Extract the (x, y) coordinate from the center of the cell holding the provided text.  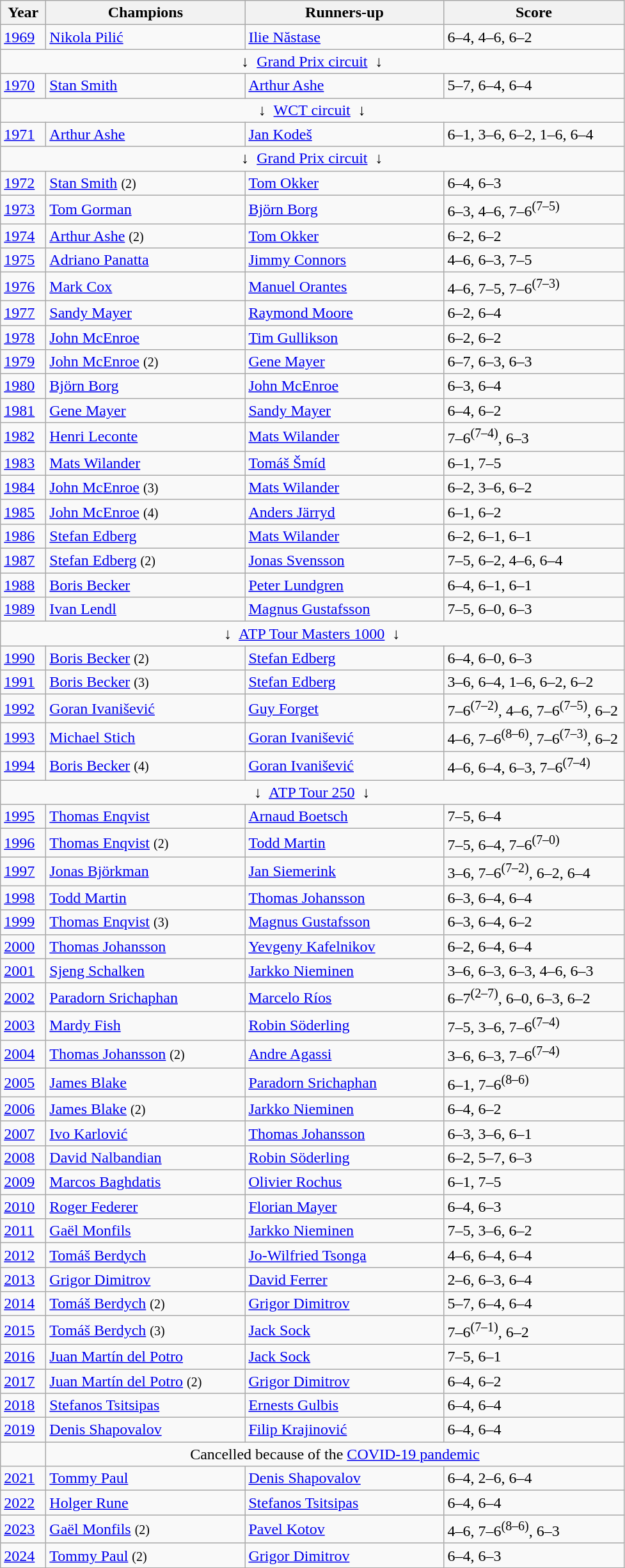
Guy Forget (344, 709)
Ernests Gulbis (344, 1406)
Andre Agassi (344, 1054)
4–6, 7–6(8–6), 7–6(7–3), 6–2 (534, 738)
Michael Stich (146, 738)
2002 (23, 998)
Henri Leconte (146, 437)
Thomas Enqvist (2) (146, 843)
Cancelled because of the COVID-19 pandemic (335, 1454)
Jan Kodeš (344, 134)
2010 (23, 1207)
7–6(7–1), 6–2 (534, 1330)
Boris Becker (3) (146, 682)
7–5, 6–1 (534, 1356)
Year (23, 13)
Mardy Fish (146, 1026)
7–5, 6–4, 7–6(7–0) (534, 843)
2022 (23, 1503)
Adriano Panatta (146, 260)
1998 (23, 898)
1978 (23, 338)
2024 (23, 1555)
6–2, 3–6, 6–2 (534, 487)
↓ WCT circuit ↓ (312, 110)
1979 (23, 362)
2–6, 6–3, 6–4 (534, 1280)
7–5, 6–0, 6–3 (534, 609)
1984 (23, 487)
2019 (23, 1430)
6–4, 6–0, 6–3 (534, 658)
2012 (23, 1255)
1982 (23, 437)
1983 (23, 463)
3–6, 6–3, 7–6(7–4) (534, 1054)
Arthur Ashe (2) (146, 236)
Tommy Paul (146, 1478)
1987 (23, 561)
2021 (23, 1478)
Boris Becker (2) (146, 658)
6–4, 6–1, 6–1 (534, 585)
Jimmy Connors (344, 260)
Tomáš Berdych (3) (146, 1330)
Thomas Johansson (2) (146, 1054)
1971 (23, 134)
Filip Krajinović (344, 1430)
1992 (23, 709)
Thomas Enqvist (146, 817)
Stan Smith (2) (146, 183)
Stefan Edberg (2) (146, 561)
Tim Gullikson (344, 338)
Florian Mayer (344, 1207)
2009 (23, 1182)
Thomas Enqvist (3) (146, 922)
1970 (23, 86)
John McEnroe (4) (146, 512)
6–1, 3–6, 6–2, 1–6, 6–4 (534, 134)
Boris Becker (146, 585)
1989 (23, 609)
1999 (23, 922)
Score (534, 13)
Tomáš Berdych (2) (146, 1304)
6–1, 6–2 (534, 512)
Juan Martín del Potro (146, 1356)
Tom Gorman (146, 210)
4–6, 6–3, 7–5 (534, 260)
Anders Järryd (344, 512)
2003 (23, 1026)
1975 (23, 260)
3–6, 6–3, 6–3, 4–6, 6–3 (534, 971)
1976 (23, 286)
7–5, 3–6, 7–6(7–4) (534, 1026)
2001 (23, 971)
Marcos Baghdatis (146, 1182)
Marcelo Ríos (344, 998)
6–3, 3–6, 6–1 (534, 1133)
Tommy Paul (2) (146, 1555)
Holger Rune (146, 1503)
6–4, 2–6, 6–4 (534, 1478)
2023 (23, 1530)
6–2, 5–7, 6–3 (534, 1157)
7–6(7–2), 4–6, 7–6(7–5), 6–2 (534, 709)
Juan Martín del Potro (2) (146, 1381)
Nikola Pilić (146, 37)
2013 (23, 1280)
6–3, 6–4, 6–2 (534, 922)
Ilie Năstase (344, 37)
2004 (23, 1054)
2006 (23, 1109)
7–5, 6–4 (534, 817)
Mark Cox (146, 286)
2000 (23, 946)
Gaël Monfils (146, 1231)
1993 (23, 738)
1972 (23, 183)
Boris Becker (4) (146, 766)
Jonas Björkman (146, 871)
Ivo Karlović (146, 1133)
7–5, 6–2, 4–6, 6–4 (534, 561)
Gaël Monfils (2) (146, 1530)
John McEnroe (2) (146, 362)
2017 (23, 1381)
4–6, 6–4, 6–4 (534, 1255)
Jan Siemerink (344, 871)
4–6, 7–5, 7–6(7–3) (534, 286)
2007 (23, 1133)
James Blake (146, 1083)
2014 (23, 1304)
Yevgeny Kafelnikov (344, 946)
3–6, 7–6(7–2), 6–2, 6–4 (534, 871)
7–6(7–4), 6–3 (534, 437)
Runners-up (344, 13)
7–5, 3–6, 6–2 (534, 1231)
Sjeng Schalken (146, 971)
6–3, 6–4, 6–4 (534, 898)
6–4, 4–6, 6–2 (534, 37)
1969 (23, 37)
2018 (23, 1406)
1988 (23, 585)
Stan Smith (146, 86)
1977 (23, 313)
Champions (146, 13)
James Blake (2) (146, 1109)
↓ ATP Tour 250 ↓ (312, 792)
6–3, 4–6, 7–6(7–5) (534, 210)
1991 (23, 682)
Pavel Kotov (344, 1530)
Tomáš Berdych (146, 1255)
Arnaud Boetsch (344, 817)
6–7, 6–3, 6–3 (534, 362)
1990 (23, 658)
3–6, 6–4, 1–6, 6–2, 6–2 (534, 682)
1985 (23, 512)
↓ ATP Tour Masters 1000 ↓ (312, 634)
6–2, 6–4, 6–4 (534, 946)
2011 (23, 1231)
1981 (23, 411)
6–7(2–7), 6–0, 6–3, 6–2 (534, 998)
2008 (23, 1157)
Jo-Wilfried Tsonga (344, 1255)
David Ferrer (344, 1280)
Ivan Lendl (146, 609)
David Nalbandian (146, 1157)
1997 (23, 871)
Roger Federer (146, 1207)
Tomáš Šmíd (344, 463)
Peter Lundgren (344, 585)
6–2, 6–4 (534, 313)
Jonas Svensson (344, 561)
6–2, 6–1, 6–1 (534, 537)
2015 (23, 1330)
1996 (23, 843)
Manuel Orantes (344, 286)
6–3, 6–4 (534, 386)
1974 (23, 236)
John McEnroe (3) (146, 487)
4–6, 6–4, 6–3, 7–6(7–4) (534, 766)
Olivier Rochus (344, 1182)
1994 (23, 766)
6–1, 7–6(8–6) (534, 1083)
1995 (23, 817)
2005 (23, 1083)
Raymond Moore (344, 313)
1973 (23, 210)
1986 (23, 537)
2016 (23, 1356)
1980 (23, 386)
4–6, 7–6(8–6), 6–3 (534, 1530)
